Locate the cell with the specified text and output its [X, Y] center coordinate. 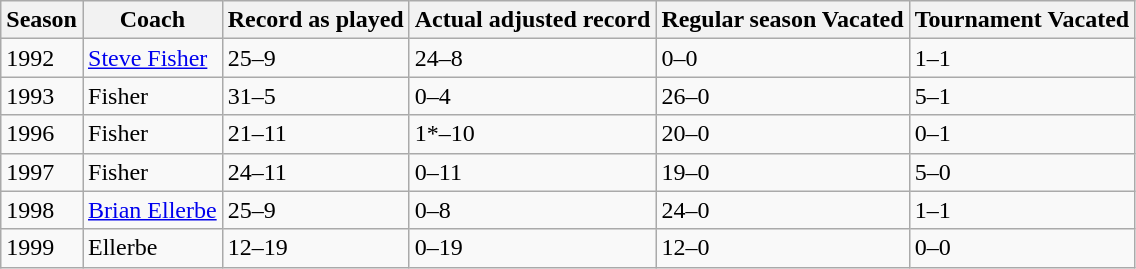
Season [42, 20]
0–19 [532, 248]
31–5 [316, 96]
1*–10 [532, 134]
24–8 [532, 58]
0–1 [1022, 134]
1999 [42, 248]
Brian Ellerbe [152, 210]
5–0 [1022, 172]
1996 [42, 134]
20–0 [782, 134]
Coach [152, 20]
12–19 [316, 248]
Regular season Vacated [782, 20]
26–0 [782, 96]
0–8 [532, 210]
Actual adjusted record [532, 20]
24–11 [316, 172]
Tournament Vacated [1022, 20]
Steve Fisher [152, 58]
0–11 [532, 172]
1992 [42, 58]
5–1 [1022, 96]
19–0 [782, 172]
0–4 [532, 96]
24–0 [782, 210]
1997 [42, 172]
Record as played [316, 20]
Ellerbe [152, 248]
1998 [42, 210]
12–0 [782, 248]
21–11 [316, 134]
1993 [42, 96]
